Return [X, Y] of the center of cell containing provided text 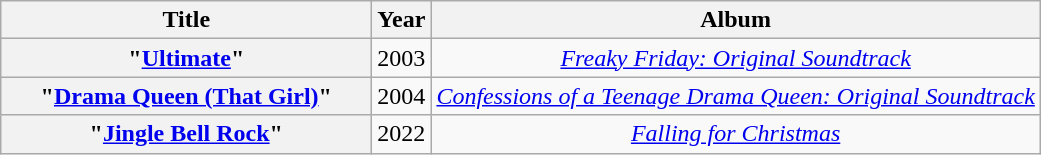
Title [186, 20]
"Ultimate" [186, 58]
Falling for Christmas [736, 134]
2003 [402, 58]
"Jingle Bell Rock" [186, 134]
2004 [402, 96]
2022 [402, 134]
Year [402, 20]
Confessions of a Teenage Drama Queen: Original Soundtrack [736, 96]
Freaky Friday: Original Soundtrack [736, 58]
Album [736, 20]
"Drama Queen (That Girl)" [186, 96]
